Provide the [X, Y] coordinate of the cell's center where the given text is located.  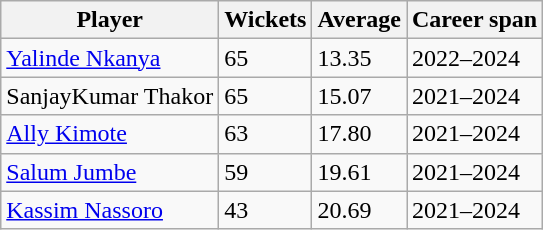
Player [110, 20]
20.69 [360, 210]
17.80 [360, 134]
Average [360, 20]
Career span [474, 20]
19.61 [360, 172]
13.35 [360, 58]
43 [266, 210]
SanjayKumar Thakor [110, 96]
Yalinde Nkanya [110, 58]
Ally Kimote [110, 134]
Kassim Nassoro [110, 210]
2022–2024 [474, 58]
63 [266, 134]
Wickets [266, 20]
Salum Jumbe [110, 172]
59 [266, 172]
15.07 [360, 96]
